Output the (x, y) coordinate of the center of the cell containing the given text.  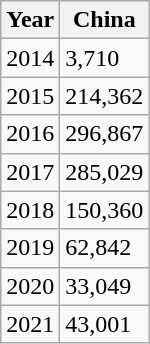
2017 (30, 172)
2014 (30, 58)
3,710 (104, 58)
2020 (30, 286)
43,001 (104, 324)
2021 (30, 324)
150,360 (104, 210)
2019 (30, 248)
214,362 (104, 96)
2018 (30, 210)
285,029 (104, 172)
33,049 (104, 286)
296,867 (104, 134)
China (104, 20)
2016 (30, 134)
62,842 (104, 248)
Year (30, 20)
2015 (30, 96)
